Return [x, y] of the center of cell containing provided text 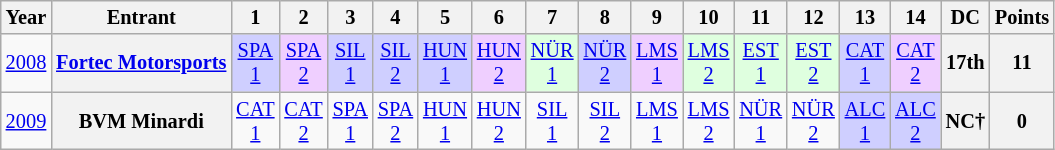
6 [499, 17]
0 [1022, 121]
2 [303, 17]
12 [814, 17]
DC [966, 17]
5 [445, 17]
Year [26, 17]
Fortec Motorsports [141, 63]
Points [1022, 17]
3 [350, 17]
2009 [26, 121]
NC† [966, 121]
2008 [26, 63]
EST1 [760, 63]
14 [915, 17]
ALC2 [915, 121]
4 [396, 17]
10 [709, 17]
13 [865, 17]
8 [604, 17]
ALC1 [865, 121]
9 [657, 17]
7 [552, 17]
EST2 [814, 63]
BVM Minardi [141, 121]
1 [255, 17]
Entrant [141, 17]
17th [966, 63]
